Detect which cell encompasses the target text, then output its (x, y) center coordinate. 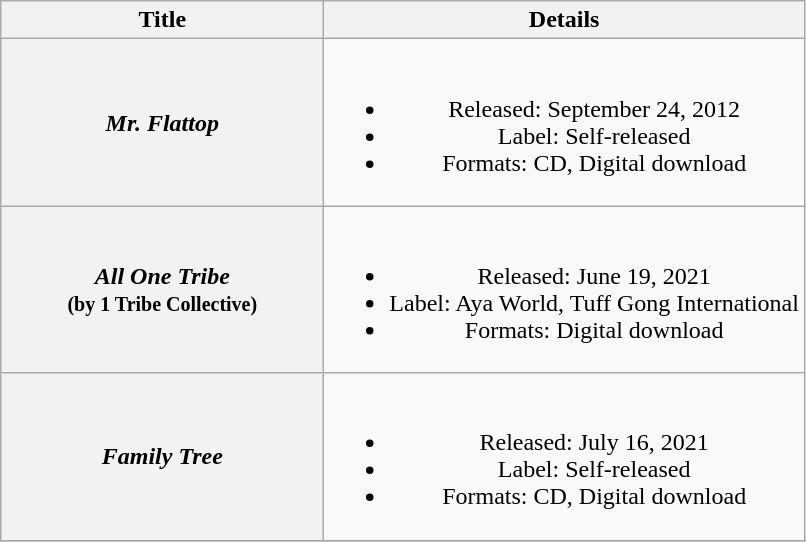
Family Tree (162, 456)
Title (162, 20)
Released: June 19, 2021Label: Aya World, Tuff Gong InternationalFormats: Digital download (564, 290)
Mr. Flattop (162, 122)
Details (564, 20)
Released: July 16, 2021Label: Self-releasedFormats: CD, Digital download (564, 456)
Released: September 24, 2012Label: Self-releasedFormats: CD, Digital download (564, 122)
All One Tribe(by 1 Tribe Collective) (162, 290)
